Return the [X, Y] coordinate for the center point of the cell that contains the specified text.  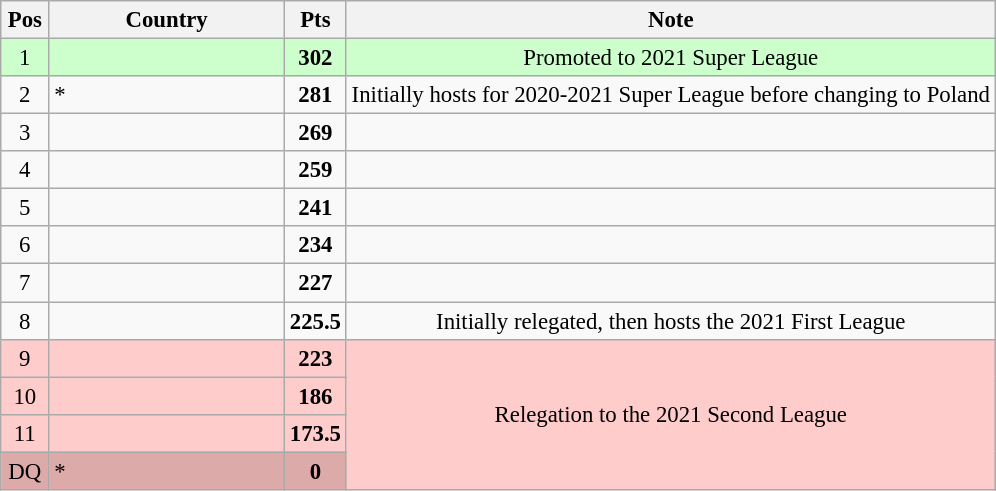
Initially hosts for 2020-2021 Super League before changing to Poland [670, 95]
DQ [25, 471]
241 [315, 208]
Initially relegated, then hosts the 2021 First League [670, 321]
6 [25, 245]
2 [25, 95]
Relegation to the 2021 Second League [670, 414]
Pos [25, 20]
0 [315, 471]
8 [25, 321]
302 [315, 58]
11 [25, 433]
269 [315, 133]
225.5 [315, 321]
4 [25, 170]
Promoted to 2021 Super League [670, 58]
186 [315, 396]
227 [315, 283]
Note [670, 20]
Country [167, 20]
7 [25, 283]
234 [315, 245]
3 [25, 133]
1 [25, 58]
281 [315, 95]
223 [315, 358]
10 [25, 396]
259 [315, 170]
9 [25, 358]
Pts [315, 20]
5 [25, 208]
173.5 [315, 433]
